Return (x, y) of the center of cell containing provided text 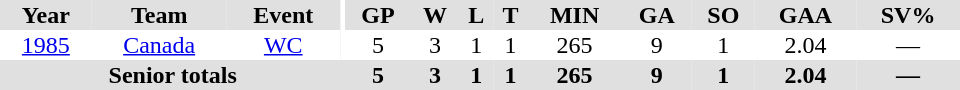
GP (378, 15)
SO (724, 15)
SV% (908, 15)
Event (284, 15)
MIN (575, 15)
GA (657, 15)
WC (284, 45)
T (510, 15)
1985 (46, 45)
GAA (806, 15)
Team (160, 15)
Year (46, 15)
Senior totals (172, 75)
Canada (160, 45)
W (436, 15)
L (476, 15)
